Search for the cell housing the specified text and yield its [x, y] center coordinate. 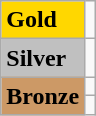
Gold [43, 20]
Silver [43, 58]
Bronze [43, 96]
